From the cell containing the given text, extract its center point as (X, Y) coordinate. 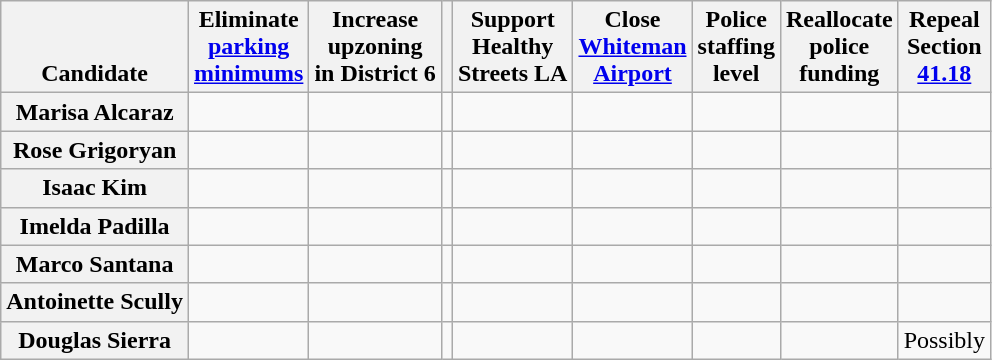
SupportHealthyStreets LA (512, 47)
Rose Grigoryan (95, 150)
Imelda Padilla (95, 226)
Antoinette Scully (95, 302)
Douglas Sierra (95, 340)
Marco Santana (95, 264)
Increaseupzoningin District 6 (375, 47)
Policestaffinglevel (736, 47)
Reallocatepolicefunding (839, 47)
RepealSection41.18 (944, 47)
Marisa Alcaraz (95, 112)
CloseWhitemanAirport (632, 47)
Eliminateparkingminimums (248, 47)
Candidate (95, 47)
Isaac Kim (95, 188)
Possibly (944, 340)
